Capture the cell that displays the provided text and extract its (x, y) central coordinate. 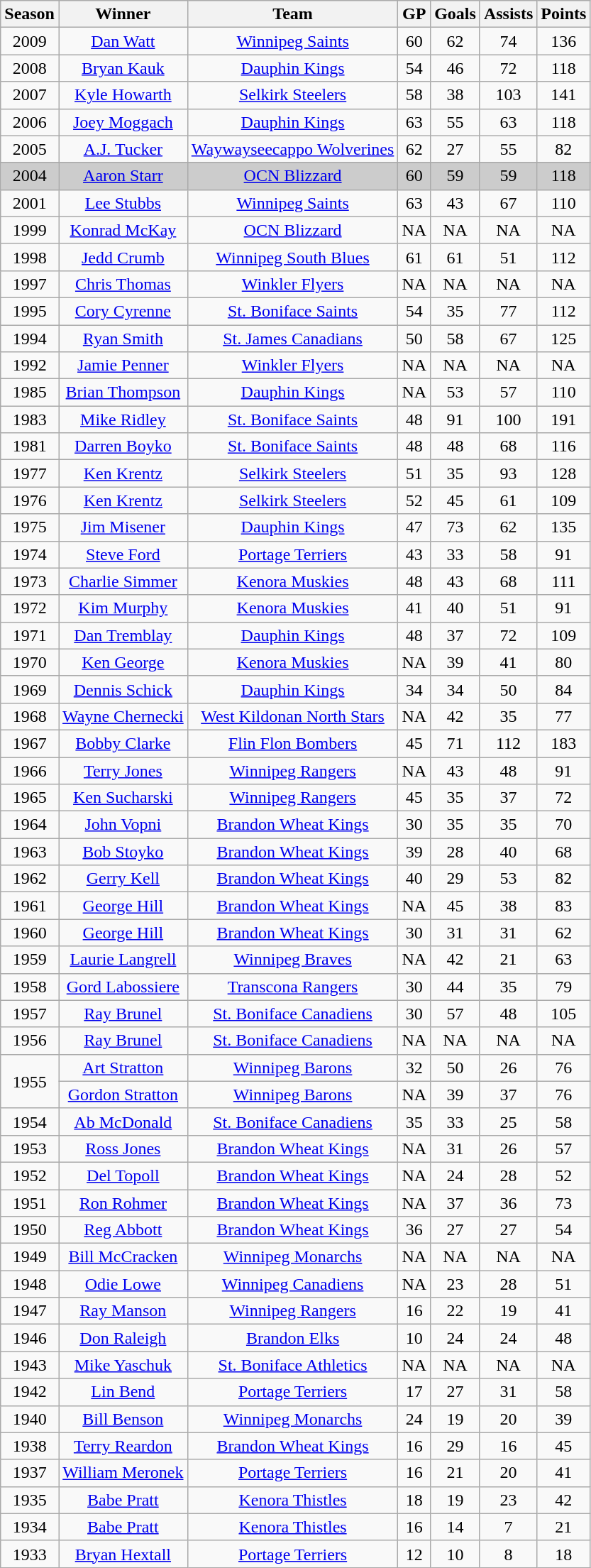
Winner (123, 14)
Wayne Chernecki (123, 716)
32 (414, 1068)
Dennis Schick (123, 689)
Ken Sucharski (123, 798)
Ab McDonald (123, 1122)
John Vopni (123, 825)
Dan Watt (123, 41)
Darren Boyko (123, 446)
1947 (30, 1311)
141 (563, 95)
Ken George (123, 662)
1998 (30, 257)
Gerry Kell (123, 879)
Gord Labossiere (123, 987)
1992 (30, 366)
79 (563, 987)
Chris Thomas (123, 284)
1968 (30, 716)
1965 (30, 798)
Jamie Penner (123, 366)
1961 (30, 906)
2004 (30, 176)
1983 (30, 420)
Waywayseecappo Wolverines (292, 149)
Konrad McKay (123, 230)
105 (563, 1014)
7 (508, 1527)
Ross Jones (123, 1148)
GP (414, 14)
136 (563, 41)
1975 (30, 527)
St. Boniface Athletics (292, 1365)
111 (563, 581)
Mike Yaschuk (123, 1365)
1953 (30, 1148)
Jim Misener (123, 527)
Art Stratton (123, 1068)
1940 (30, 1419)
Cory Cyrenne (123, 311)
8 (508, 1554)
22 (455, 1311)
Joey Moggach (123, 122)
Winnipeg Canadiens (292, 1284)
1949 (30, 1257)
Goals (455, 14)
Don Raleigh (123, 1338)
Points (563, 14)
1958 (30, 987)
84 (563, 689)
128 (563, 473)
Reg Abbott (123, 1230)
1937 (30, 1473)
1948 (30, 1284)
1971 (30, 635)
Kyle Howarth (123, 95)
17 (414, 1392)
1967 (30, 743)
Bobby Clarke (123, 743)
1981 (30, 446)
1957 (30, 1014)
1954 (30, 1122)
1974 (30, 554)
Bill McCracken (123, 1257)
1997 (30, 284)
1970 (30, 662)
1934 (30, 1527)
70 (563, 825)
Ray Manson (123, 1311)
1956 (30, 1041)
Brandon Elks (292, 1338)
Mike Ridley (123, 420)
1994 (30, 339)
44 (455, 987)
West Kildonan North Stars (292, 716)
2005 (30, 149)
Assists (508, 14)
Kim Murphy (123, 608)
2001 (30, 203)
191 (563, 420)
Winnipeg South Blues (292, 257)
2009 (30, 41)
1962 (30, 879)
183 (563, 743)
1995 (30, 311)
2008 (30, 68)
1946 (30, 1338)
1976 (30, 500)
Bryan Hextall (123, 1554)
1955 (30, 1081)
1938 (30, 1446)
71 (455, 743)
1933 (30, 1554)
1935 (30, 1500)
1950 (30, 1230)
116 (563, 446)
2006 (30, 122)
Charlie Simmer (123, 581)
135 (563, 527)
Brian Thompson (123, 393)
Team (292, 14)
2007 (30, 95)
Odie Lowe (123, 1284)
1951 (30, 1203)
Laurie Langrell (123, 960)
Lee Stubbs (123, 203)
Aaron Starr (123, 176)
1942 (30, 1392)
Transcona Rangers (292, 987)
Season (30, 14)
1999 (30, 230)
46 (455, 68)
14 (455, 1527)
Ryan Smith (123, 339)
Bob Stoyko (123, 852)
1964 (30, 825)
St. James Canadians (292, 339)
25 (508, 1122)
Bill Benson (123, 1419)
125 (563, 339)
Del Topoll (123, 1175)
1966 (30, 770)
1969 (30, 689)
Winnipeg Braves (292, 960)
Gordon Stratton (123, 1095)
1972 (30, 608)
1977 (30, 473)
1973 (30, 581)
1985 (30, 393)
47 (414, 527)
Terry Reardon (123, 1446)
Terry Jones (123, 770)
Ron Rohmer (123, 1203)
1943 (30, 1365)
83 (563, 906)
Jedd Crumb (123, 257)
A.J. Tucker (123, 149)
1959 (30, 960)
1960 (30, 933)
1963 (30, 852)
74 (508, 41)
Steve Ford (123, 554)
80 (563, 662)
Lin Bend (123, 1392)
Bryan Kauk (123, 68)
Dan Tremblay (123, 635)
1952 (30, 1175)
93 (508, 473)
100 (508, 420)
103 (508, 95)
William Meronek (123, 1473)
Flin Flon Bombers (292, 743)
12 (414, 1554)
